Extract the (x, y) coordinate from the center of the cell holding the provided text.  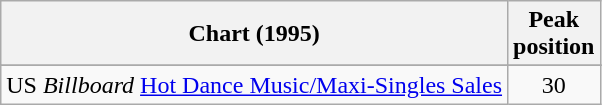
Peakposition (554, 34)
US Billboard Hot Dance Music/Maxi-Singles Sales (254, 85)
Chart (1995) (254, 34)
30 (554, 85)
